Search for the cell housing the specified text and yield its [X, Y] center coordinate. 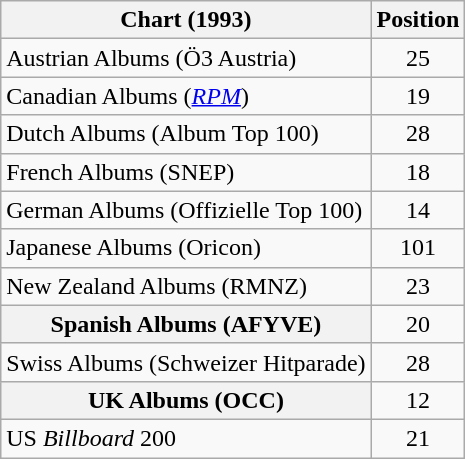
101 [418, 248]
Spanish Albums (AFYVE) [186, 324]
Swiss Albums (Schweizer Hitparade) [186, 362]
23 [418, 286]
20 [418, 324]
14 [418, 210]
Dutch Albums (Album Top 100) [186, 134]
Japanese Albums (Oricon) [186, 248]
French Albums (SNEP) [186, 172]
25 [418, 58]
18 [418, 172]
Chart (1993) [186, 20]
21 [418, 438]
Canadian Albums (RPM) [186, 96]
German Albums (Offizielle Top 100) [186, 210]
New Zealand Albums (RMNZ) [186, 286]
Austrian Albums (Ö3 Austria) [186, 58]
Position [418, 20]
12 [418, 400]
UK Albums (OCC) [186, 400]
19 [418, 96]
US Billboard 200 [186, 438]
